Output the [x, y] coordinate of the center of the cell containing the given text.  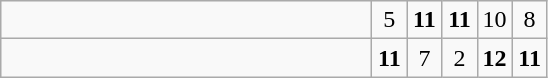
12 [494, 58]
5 [390, 20]
10 [494, 20]
7 [424, 58]
2 [460, 58]
8 [530, 20]
